Determine the (x, y) coordinate at the center of the cell enclosing the given text.  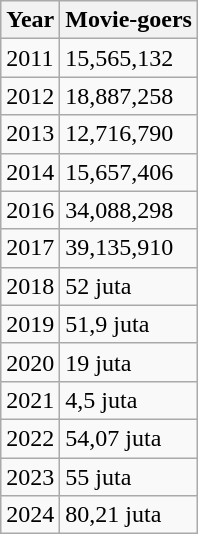
54,07 juta (129, 438)
18,887,258 (129, 96)
55 juta (129, 477)
2011 (30, 58)
39,135,910 (129, 248)
2012 (30, 96)
2018 (30, 286)
2019 (30, 324)
Year (30, 20)
4,5 juta (129, 400)
2023 (30, 477)
2020 (30, 362)
12,716,790 (129, 134)
2014 (30, 172)
2016 (30, 210)
34,088,298 (129, 210)
80,21 juta (129, 515)
52 juta (129, 286)
15,657,406 (129, 172)
19 juta (129, 362)
2021 (30, 400)
15,565,132 (129, 58)
2017 (30, 248)
2024 (30, 515)
2013 (30, 134)
2022 (30, 438)
51,9 juta (129, 324)
Movie-goers (129, 20)
